Find where the given text appears and provide that cell's center as [x, y] coordinate. 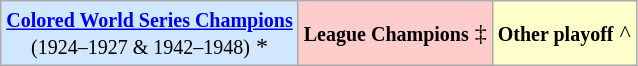
Other playoff ^ [564, 34]
Colored World Series Champions(1924–1927 & 1942–1948) * [150, 34]
League Champions ‡ [395, 34]
